Return the [x, y] coordinate for the center point of the cell that contains the specified text.  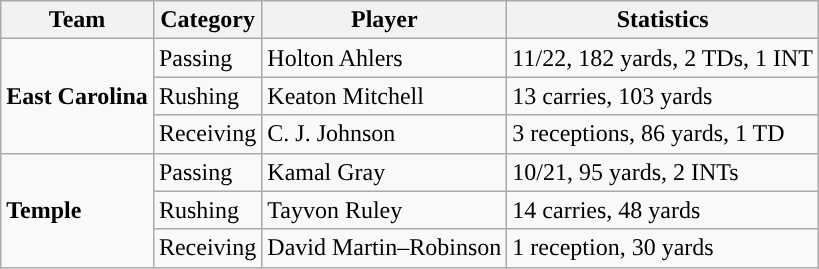
Category [207, 20]
13 carries, 103 yards [663, 96]
10/21, 95 yards, 2 INTs [663, 172]
C. J. Johnson [384, 134]
David Martin–Robinson [384, 248]
Team [78, 20]
1 reception, 30 yards [663, 248]
Keaton Mitchell [384, 96]
East Carolina [78, 96]
11/22, 182 yards, 2 TDs, 1 INT [663, 58]
Player [384, 20]
Tayvon Ruley [384, 210]
3 receptions, 86 yards, 1 TD [663, 134]
Statistics [663, 20]
14 carries, 48 yards [663, 210]
Holton Ahlers [384, 58]
Temple [78, 210]
Kamal Gray [384, 172]
